Pinpoint the cell where the given text exists, returning its (X, Y) midpoint coordinate. 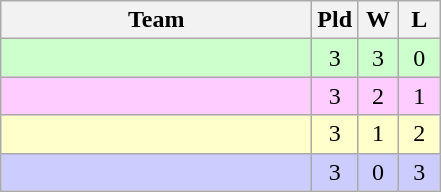
L (420, 20)
Pld (335, 20)
Team (156, 20)
W (378, 20)
